For the text-containing cell, return its midpoint in (x, y) coordinate format. 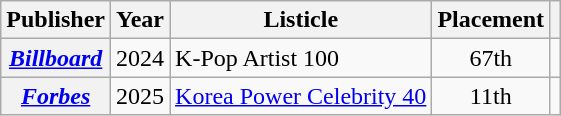
2024 (140, 58)
67th (491, 58)
Publisher (56, 20)
Korea Power Celebrity 40 (301, 96)
Billboard (56, 58)
Year (140, 20)
Forbes (56, 96)
Placement (491, 20)
K-Pop Artist 100 (301, 58)
Listicle (301, 20)
2025 (140, 96)
11th (491, 96)
